Return [x, y] of the center of cell containing provided text 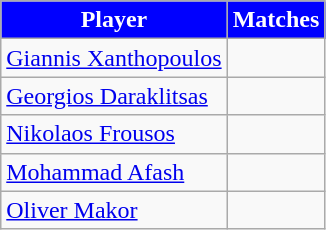
Giannis Xanthopoulos [114, 58]
Nikolaos Frousos [114, 134]
Player [114, 20]
Matches [276, 20]
Oliver Makor [114, 210]
Georgios Daraklitsas [114, 96]
Mohammad Afash [114, 172]
